Output the (X, Y) coordinate of the center of the cell containing the given text.  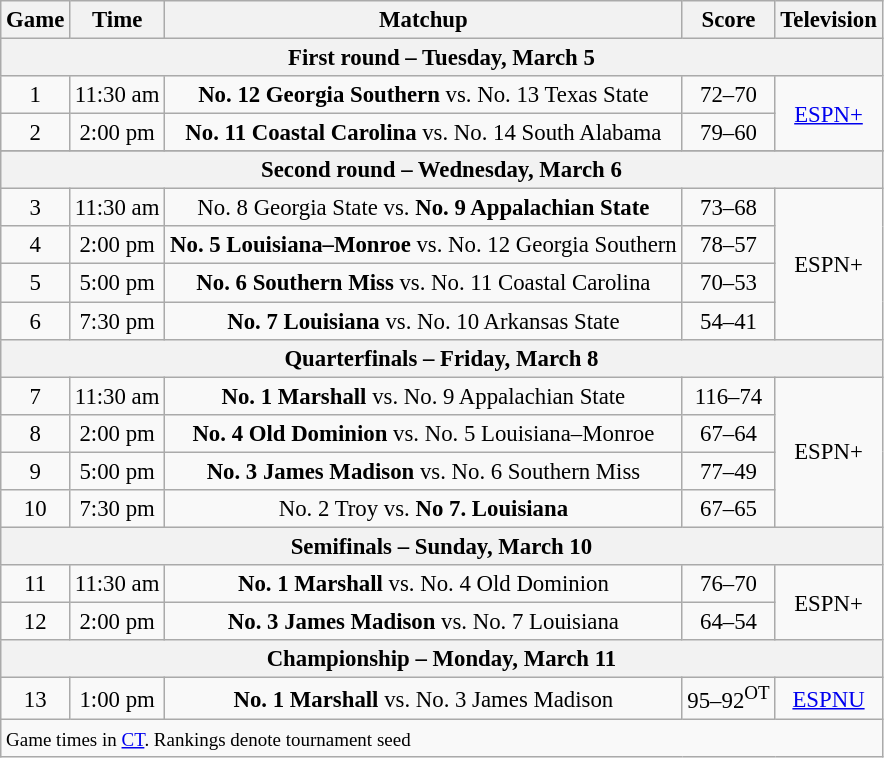
ESPNU (828, 699)
7 (36, 396)
2 (36, 133)
5 (36, 283)
No. 12 Georgia Southern vs. No. 13 Texas State (424, 95)
Game times in CT. Rankings denote tournament seed (442, 739)
79–60 (728, 133)
Semifinals – Sunday, March 10 (442, 546)
Second round – Wednesday, March 6 (442, 170)
95–92OT (728, 699)
No. 2 Troy vs. No 7. Louisiana (424, 509)
13 (36, 699)
Score (728, 20)
54–41 (728, 321)
No. 1 Marshall vs. No. 9 Appalachian State (424, 396)
No. 4 Old Dominion vs. No. 5 Louisiana–Monroe (424, 433)
1:00 pm (118, 699)
No. 1 Marshall vs. No. 3 James Madison (424, 699)
6 (36, 321)
1 (36, 95)
Television (828, 20)
Championship – Monday, March 11 (442, 659)
10 (36, 509)
Matchup (424, 20)
12 (36, 621)
77–49 (728, 471)
73–68 (728, 208)
No. 5 Louisiana–Monroe vs. No. 12 Georgia Southern (424, 245)
72–70 (728, 95)
First round – Tuesday, March 5 (442, 58)
11 (36, 584)
No. 8 Georgia State vs. No. 9 Appalachian State (424, 208)
70–53 (728, 283)
76–70 (728, 584)
67–65 (728, 509)
64–54 (728, 621)
No. 1 Marshall vs. No. 4 Old Dominion (424, 584)
No. 3 James Madison vs. No. 7 Louisiana (424, 621)
No. 3 James Madison vs. No. 6 Southern Miss (424, 471)
Game (36, 20)
67–64 (728, 433)
9 (36, 471)
8 (36, 433)
No. 6 Southern Miss vs. No. 11 Coastal Carolina (424, 283)
78–57 (728, 245)
No. 7 Louisiana vs. No. 10 Arkansas State (424, 321)
Time (118, 20)
116–74 (728, 396)
4 (36, 245)
No. 11 Coastal Carolina vs. No. 14 South Alabama (424, 133)
3 (36, 208)
Quarterfinals – Friday, March 8 (442, 358)
